Return the (x, y) coordinate for the center point of the cell that contains the specified text.  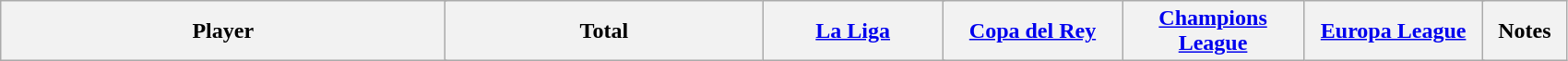
Player (223, 31)
Copa del Rey (1032, 31)
Notes (1526, 31)
Total (604, 31)
Champions League (1212, 31)
La Liga (853, 31)
Europa League (1394, 31)
